From the cell containing the given text, extract its center point as [X, Y] coordinate. 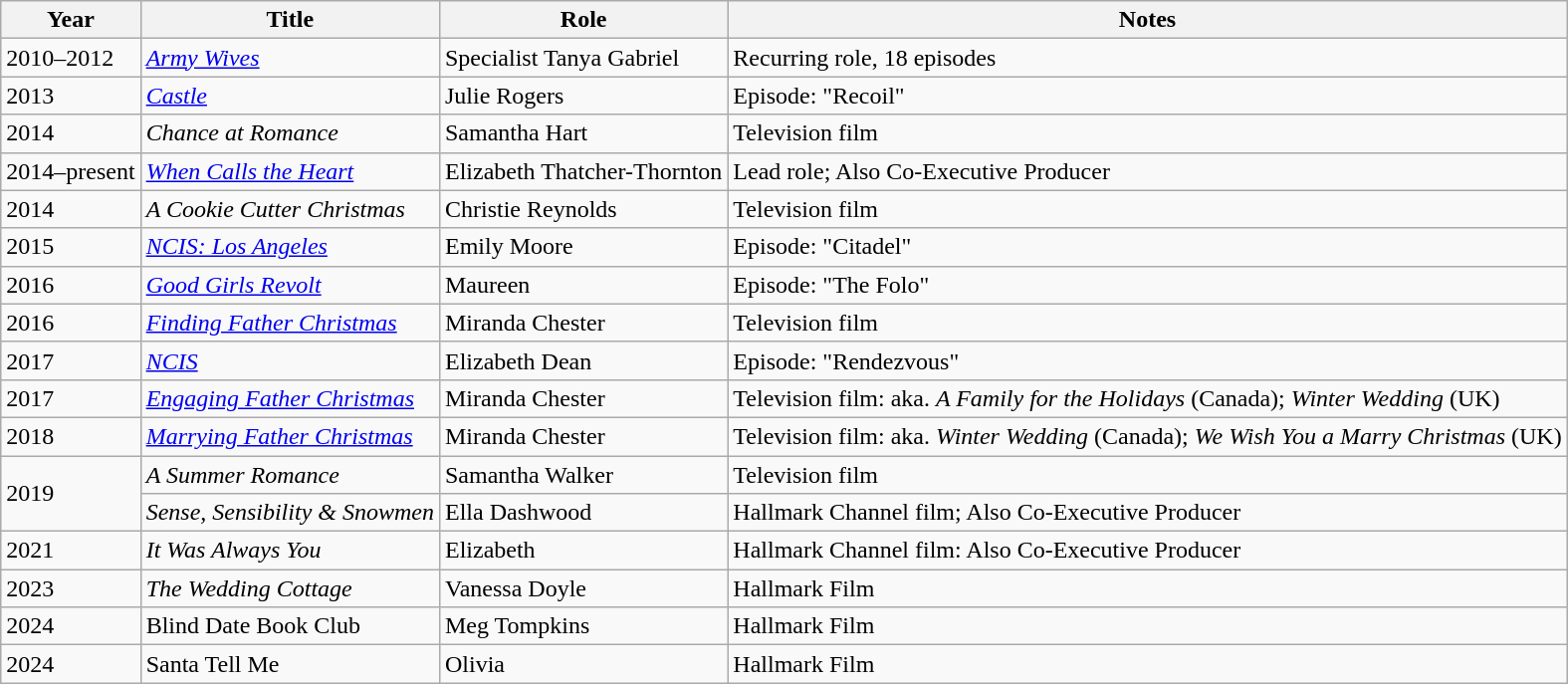
Emily Moore [583, 247]
Recurring role, 18 episodes [1147, 58]
Samantha Walker [583, 475]
Lead role; Also Co-Executive Producer [1147, 171]
Hallmark Channel film; Also Co-Executive Producer [1147, 513]
Role [583, 20]
2010–2012 [71, 58]
Samantha Hart [583, 133]
Specialist Tanya Gabriel [583, 58]
Blind Date Book Club [290, 626]
Chance at Romance [290, 133]
Title [290, 20]
2021 [71, 551]
NCIS: Los Angeles [290, 247]
2014–present [71, 171]
Episode: "Rendezvous" [1147, 360]
Elizabeth [583, 551]
Episode: "Citadel" [1147, 247]
2015 [71, 247]
2018 [71, 436]
Castle [290, 96]
Engaging Father Christmas [290, 398]
Julie Rogers [583, 96]
Episode: "Recoil" [1147, 96]
A Cookie Cutter Christmas [290, 209]
Meg Tompkins [583, 626]
2019 [71, 494]
Santa Tell Me [290, 664]
Television film: aka. A Family for the Holidays (Canada); Winter Wedding (UK) [1147, 398]
When Calls the Heart [290, 171]
Notes [1147, 20]
A Summer Romance [290, 475]
Television film: aka. Winter Wedding (Canada); We Wish You a Marry Christmas (UK) [1147, 436]
Good Girls Revolt [290, 285]
Hallmark Channel film: Also Co-Executive Producer [1147, 551]
Maureen [583, 285]
Episode: "The Folo" [1147, 285]
Elizabeth Thatcher-Thornton [583, 171]
Ella Dashwood [583, 513]
Christie Reynolds [583, 209]
2013 [71, 96]
Year [71, 20]
Elizabeth Dean [583, 360]
Sense, Sensibility & Snowmen [290, 513]
Marrying Father Christmas [290, 436]
Vanessa Doyle [583, 588]
Army Wives [290, 58]
Finding Father Christmas [290, 323]
Olivia [583, 664]
NCIS [290, 360]
It Was Always You [290, 551]
2023 [71, 588]
The Wedding Cottage [290, 588]
